Pinpoint the cell where the given text exists, returning its [X, Y] midpoint coordinate. 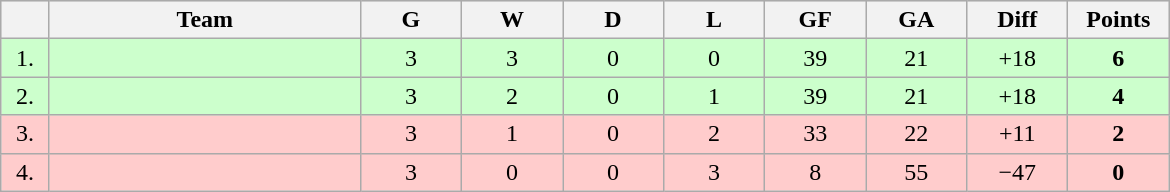
1. [26, 58]
4. [26, 172]
L [714, 20]
22 [916, 134]
W [512, 20]
3. [26, 134]
D [612, 20]
G [410, 20]
6 [1118, 58]
55 [916, 172]
33 [816, 134]
−47 [1018, 172]
Points [1118, 20]
Diff [1018, 20]
GA [916, 20]
Team [204, 20]
4 [1118, 96]
2. [26, 96]
+11 [1018, 134]
8 [816, 172]
GF [816, 20]
